Provide the (X, Y) coordinate of the cell's center where the given text is located.  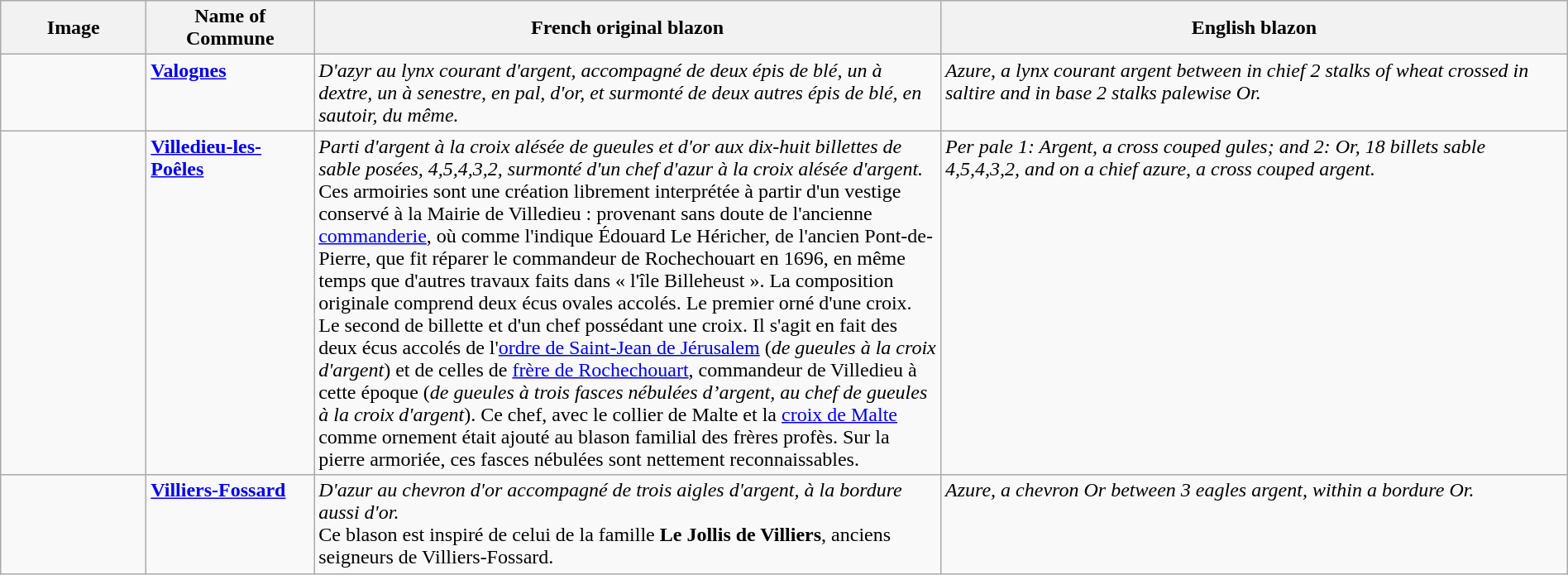
Per pale 1: Argent, a cross couped gules; and 2: Or, 18 billets sable 4,5,4,3,2, and on a chief azure, a cross couped argent. (1254, 303)
Azure, a chevron Or between 3 eagles argent, within a bordure Or. (1254, 525)
English blazon (1254, 28)
Villiers-Fossard (230, 525)
Valognes (230, 93)
Image (74, 28)
Villedieu-les-Poêles (230, 303)
French original blazon (628, 28)
Name of Commune (230, 28)
Azure, a lynx courant argent between in chief 2 stalks of wheat crossed in saltire and in base 2 stalks palewise Or. (1254, 93)
